Determine the [X, Y] coordinate at the center of the cell enclosing the given text.  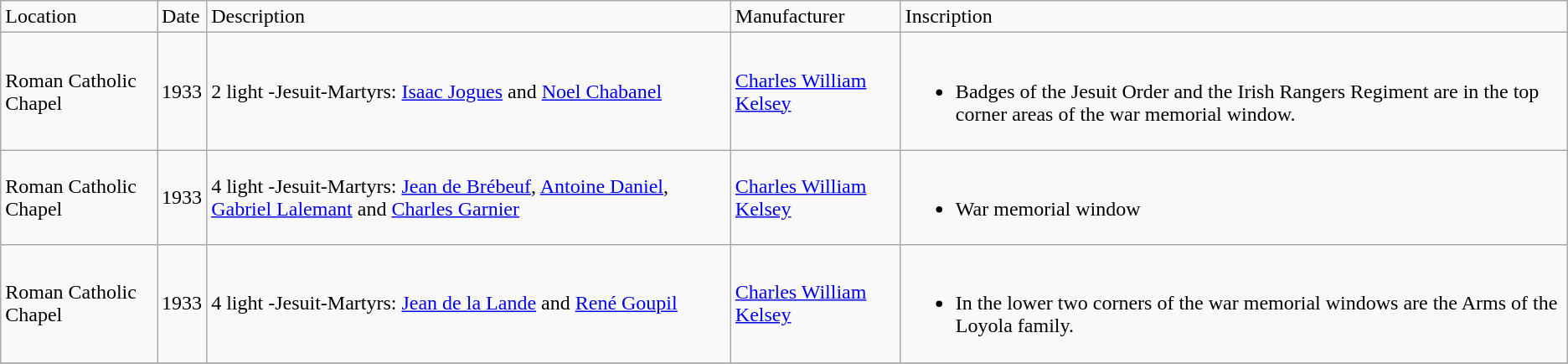
Badges of the Jesuit Order and the Irish Rangers Regiment are in the top corner areas of the war memorial window. [1234, 91]
Date [183, 17]
In the lower two corners of the war memorial windows are the Arms of the Loyola family. [1234, 304]
4 light -Jesuit-Martyrs: Jean de Brébeuf, Antoine Daniel, Gabriel Lalemant and Charles Garnier [469, 198]
Manufacturer [816, 17]
4 light -Jesuit-Martyrs: Jean de la Lande and René Goupil [469, 304]
Location [79, 17]
Description [469, 17]
2 light -Jesuit-Martyrs: Isaac Jogues and Noel Chabanel [469, 91]
Inscription [1234, 17]
War memorial window [1234, 198]
